Search for the cell housing the specified text and yield its [X, Y] center coordinate. 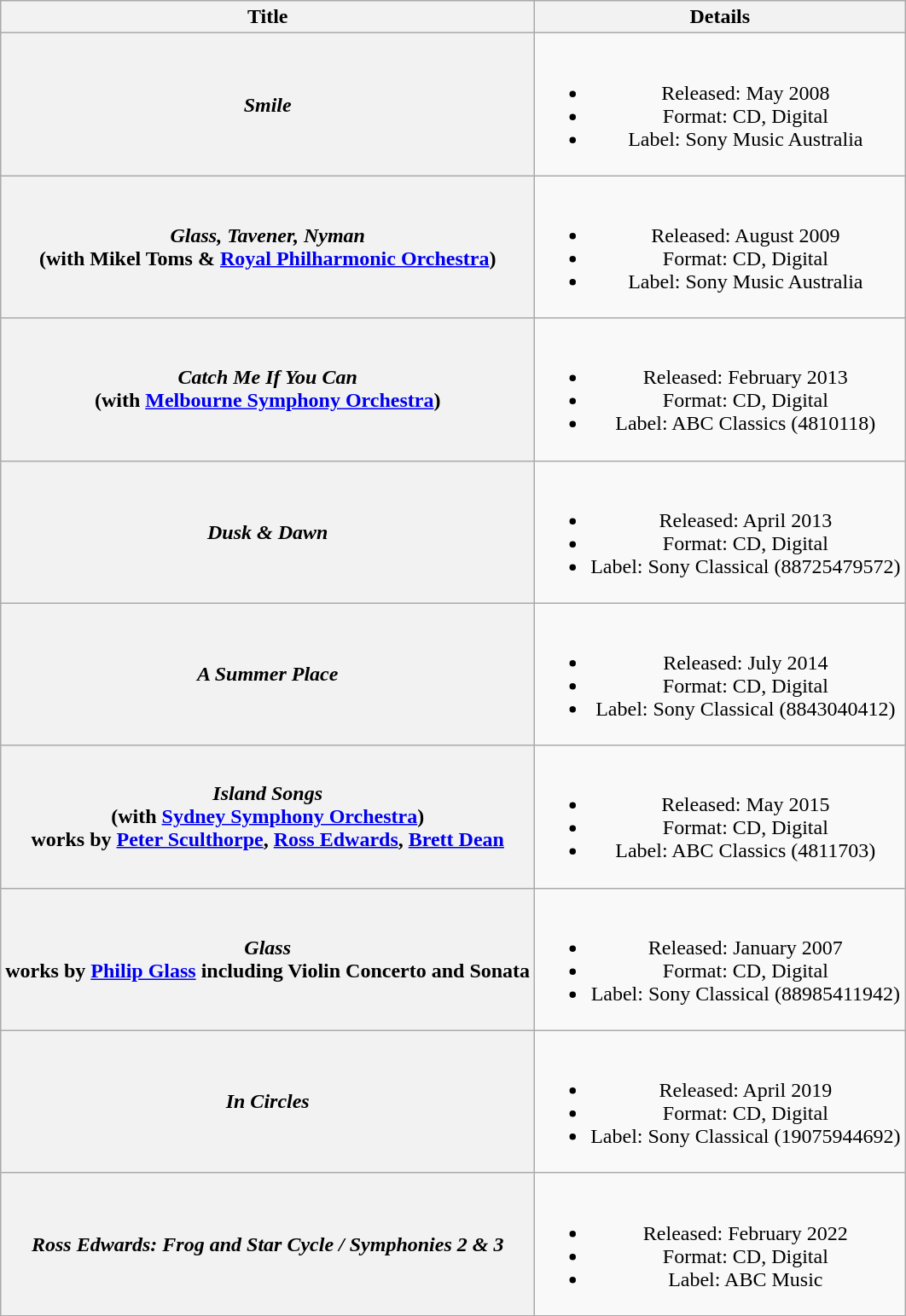
A Summer Place [268, 674]
Smile [268, 104]
Released: February 2022Format: CD, DigitalLabel: ABC Music [720, 1244]
Released: April 2019Format: CD, DigitalLabel: Sony Classical (19075944692) [720, 1102]
Released: February 2013Format: CD, DigitalLabel: ABC Classics (4810118) [720, 389]
Details [720, 17]
Released: May 2008Format: CD, DigitalLabel: Sony Music Australia [720, 104]
Glass, Tavener, Nyman (with Mikel Toms & Royal Philharmonic Orchestra) [268, 247]
Title [268, 17]
Dusk & Dawn [268, 532]
Released: January 2007Format: CD, DigitalLabel: Sony Classical (88985411942) [720, 959]
Ross Edwards: Frog and Star Cycle / Symphonies 2 & 3 [268, 1244]
Released: April 2013Format: CD, DigitalLabel: Sony Classical (88725479572) [720, 532]
In Circles [268, 1102]
Catch Me If You Can (with Melbourne Symphony Orchestra) [268, 389]
Glass works by Philip Glass including Violin Concerto and Sonata [268, 959]
Island Songs (with Sydney Symphony Orchestra) works by Peter Sculthorpe, Ross Edwards, Brett Dean [268, 817]
Released: August 2009Format: CD, DigitalLabel: Sony Music Australia [720, 247]
Released: July 2014Format: CD, DigitalLabel: Sony Classical (8843040412) [720, 674]
Released: May 2015Format: CD, DigitalLabel: ABC Classics (4811703) [720, 817]
